Identify which cell holds the provided text, then report its [X, Y] central coordinate. 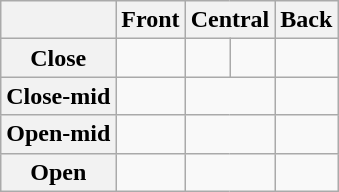
Close-mid [58, 96]
Open-mid [58, 134]
Front [150, 20]
Central [230, 20]
Open [58, 172]
Close [58, 58]
Back [306, 20]
